Detect which cell encompasses the target text, then output its [X, Y] center coordinate. 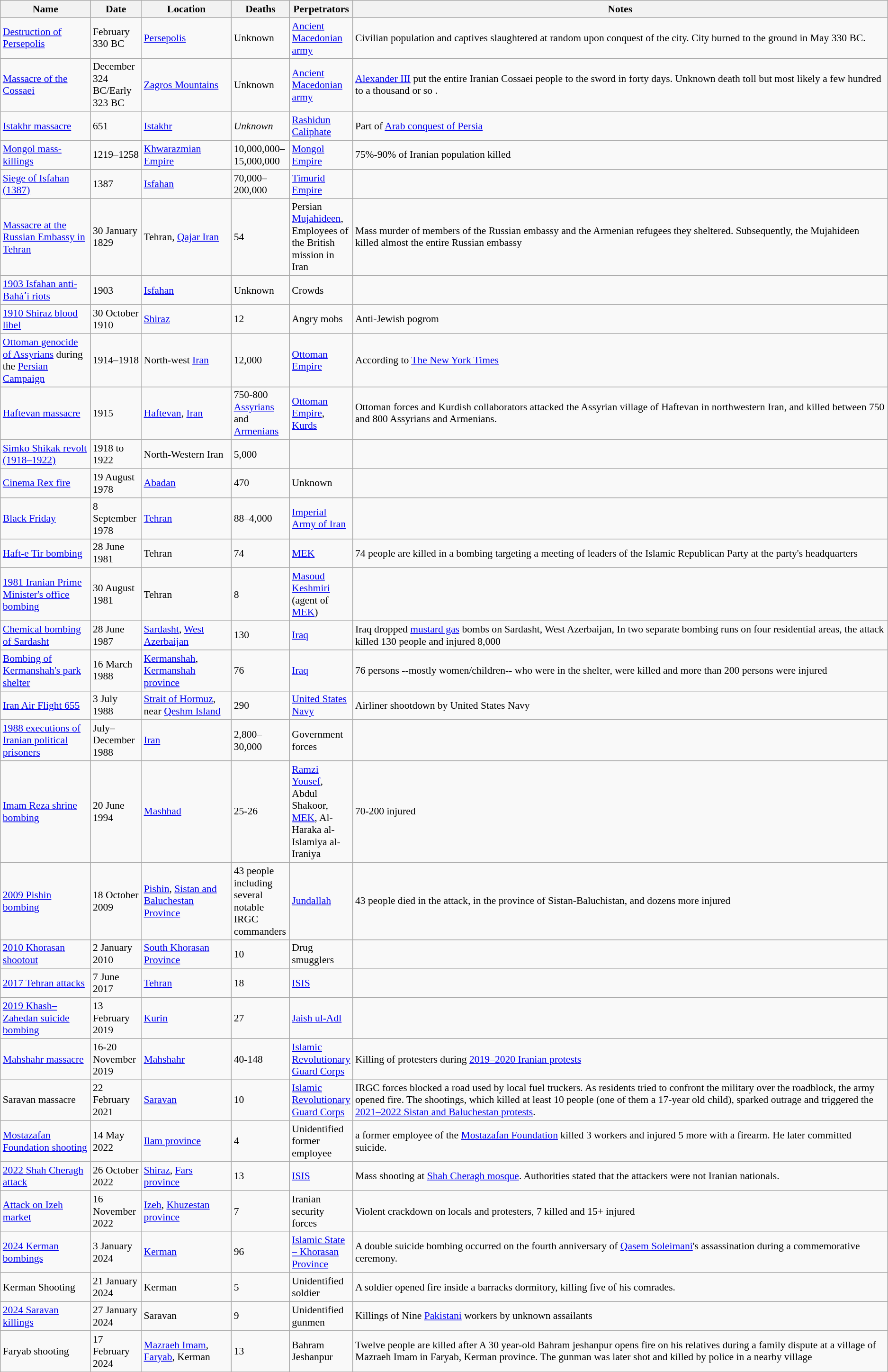
South Khorasan Province [186, 954]
Iran [186, 741]
13 February 2019 [116, 1019]
Date [116, 9]
Iran Air Flight 655 [45, 705]
9 [260, 1316]
21 January 2024 [116, 1288]
30 January 1829 [116, 237]
28 June 1981 [116, 553]
Siege of Isfahan (1387) [45, 184]
70-200 injured [620, 812]
Name [45, 9]
750-800 Assyrians and Armenians [260, 413]
Location [186, 9]
30 August 1981 [116, 595]
Masoud Keshmiri (agent of MEK) [321, 595]
Kermanshah, Kermanshah province [186, 671]
75%-90% of Iranian population killed [620, 155]
4 [260, 1142]
1903 [116, 290]
A double suicide bombing occurred on the fourth anniversary of Qasem Soleimani's assassination during a commemorative ceremony. [620, 1253]
Jundallah [321, 901]
20 June 1994 [116, 812]
a former employee of the Mostazafan Foundation killed 3 workers and injured 5 more with a firearm. He later committed suicide. [620, 1142]
2010 Khorasan shootout [45, 954]
8 September 1978 [116, 518]
16 March 1988 [116, 671]
Shiraz, Fars province [186, 1176]
43 people died in the attack, in the province of Sistan-Baluchistan, and dozens more injured [620, 901]
Black Friday [45, 518]
A soldier opened fire inside a barracks dormitory, killing five of his comrades. [620, 1288]
Imam Reza shrine bombing [45, 812]
7 June 2017 [116, 984]
Bahram Jeshanpur [321, 1351]
July–December 1988 [116, 741]
Ilam province [186, 1142]
1918 to 1922 [116, 455]
Saravan massacre [45, 1100]
Mahshahr [186, 1059]
651 [116, 126]
88–4,000 [260, 518]
Crowds [321, 290]
12 [260, 319]
26 October 2022 [116, 1176]
Strait of Hormuz, near Qeshm Island [186, 705]
19 August 1978 [116, 483]
Sardasht, West Azerbaijan [186, 636]
Mazraeh Imam, Faryab, Kerman [186, 1351]
Jaish ul-Adl [321, 1019]
Islamic State – Khorasan Province [321, 1253]
40-148 [260, 1059]
December 324 BC/Early 323 BC [116, 85]
Unidentified former employee [321, 1142]
18 October 2009 [116, 901]
70,000–200,000 [260, 184]
18 [260, 984]
Mashhad [186, 812]
1910 Shiraz blood libel [45, 319]
28 June 1987 [116, 636]
27 January 2024 [116, 1316]
Ramzi Yousef, Abdul Shakoor, MEK, Al-Haraka al-Islamiya al-Iraniya [321, 812]
2024 Saravan killings [45, 1316]
Shiraz [186, 319]
7 [260, 1211]
1903 Isfahan anti-Baháʼí riots [45, 290]
2017 Tehran attacks [45, 984]
1981 Iranian Prime Minister's office bombing [45, 595]
Zagros Mountains [186, 85]
Part of Arab conquest of Persia [620, 126]
According to The New York Times [620, 360]
Ottoman genocide of Assyrians during the Persian Campaign [45, 360]
10,000,000–15,000,000 [260, 155]
1387 [116, 184]
2 January 2010 [116, 954]
2019 Khash–Zahedan suicide bombing [45, 1019]
Chemical bombing of Sardasht [45, 636]
Haftevan massacre [45, 413]
Kerman Shooting [45, 1288]
Istakhr massacre [45, 126]
Mahshahr massacre [45, 1059]
74 [260, 553]
Government forces [321, 741]
1988 executions of Iranian political prisoners [45, 741]
Persepolis [186, 38]
Istakhr [186, 126]
43 people including several notable IRGC commanders [260, 901]
12,000 [260, 360]
25-26 [260, 812]
Haft-e Tir bombing [45, 553]
22 February 2021 [116, 1100]
1914–1918 [116, 360]
3 January 2024 [116, 1253]
Killing of protesters during 2019–2020 Iranian protests [620, 1059]
Massacre of the Cossaei [45, 85]
Perpetrators [321, 9]
1219–1258 [116, 155]
Haftevan, Iran [186, 413]
Tehran, Qajar Iran [186, 237]
3 July 1988 [116, 705]
Khwarazmian Empire [186, 155]
Bombing of Kermanshah's park shelter [45, 671]
76 persons --mostly women/children-- who were in the shelter, were killed and more than 200 persons were injured [620, 671]
North-Western Iran [186, 455]
27 [260, 1019]
Attack on Izeh market [45, 1211]
Ottoman Empire, Kurds [321, 413]
Cinema Rex fire [45, 483]
76 [260, 671]
United States Navy [321, 705]
Iranian security forces [321, 1211]
2022 Shah Cheragh attack [45, 1176]
Ottoman Empire [321, 360]
Timurid Empire [321, 184]
Pishin, Sistan and Baluchestan Province [186, 901]
74 people are killed in a bombing targeting a meeting of leaders of the Islamic Republican Party at the party's headquarters [620, 553]
Izeh, Khuzestan province [186, 1211]
130 [260, 636]
Massacre at the Russian Embassy in Tehran [45, 237]
Mostazafan Foundation shooting [45, 1142]
Airliner shootdown by United States Navy [620, 705]
54 [260, 237]
1915 [116, 413]
14 May 2022 [116, 1142]
Rashidun Caliphate [321, 126]
Killings of Nine Pakistani workers by unknown assailants [620, 1316]
16-20 November 2019 [116, 1059]
Notes [620, 9]
Mongol mass-killings [45, 155]
5 [260, 1288]
Imperial Army of Iran [321, 518]
Kurin [186, 1019]
Unidentified gunmen [321, 1316]
30 October 1910 [116, 319]
8 [260, 595]
Deaths [260, 9]
2009 Pishin bombing [45, 901]
MEK [321, 553]
2,800–30,000 [260, 741]
96 [260, 1253]
Drug smugglers [321, 954]
Angry mobs [321, 319]
Unidentified soldier [321, 1288]
290 [260, 705]
Persian Mujahideen, Employees of the British mission in Iran [321, 237]
470 [260, 483]
Mass shooting at Shah Cheragh mosque. Authorities stated that the attackers were not Iranian nationals. [620, 1176]
5,000 [260, 455]
Simko Shikak revolt (1918–1922) [45, 455]
17 February 2024 [116, 1351]
16 November 2022 [116, 1211]
Mongol Empire [321, 155]
2024 Kerman bombings [45, 1253]
Faryab shooting [45, 1351]
North-west Iran [186, 360]
Destruction of Persepolis [45, 38]
Violent crackdown on locals and protesters, 7 killed and 15+ injured [620, 1211]
Civilian population and captives slaughtered at random upon conquest of the city. City burned to the ground in May 330 BC. [620, 38]
Abadan [186, 483]
Anti-Jewish pogrom [620, 319]
February 330 BC [116, 38]
